Determine the (x, y) coordinate at the center of the cell enclosing the given text.  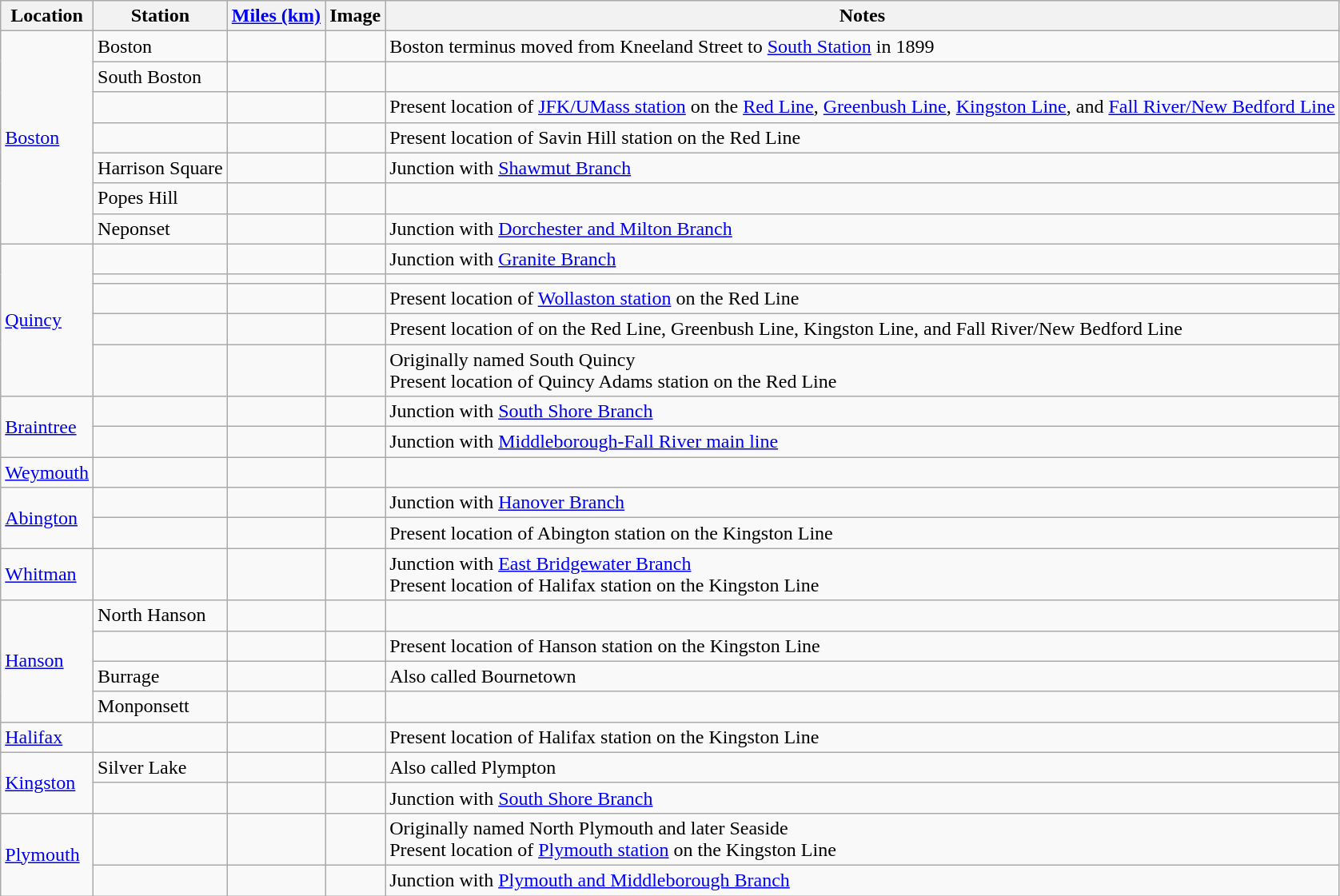
Junction with East Bridgewater BranchPresent location of Halifax station on the Kingston Line (863, 574)
Present location of Savin Hill station on the Red Line (863, 137)
Junction with Dorchester and Milton Branch (863, 229)
Present location of Abington station on the Kingston Line (863, 533)
Silver Lake (161, 767)
North Hanson (161, 615)
Braintree (47, 427)
Present location of Hanson station on the Kingston Line (863, 646)
Present location of Wollaston station on the Red Line (863, 298)
Quincy (47, 320)
Harrison Square (161, 168)
Halifax (47, 737)
Miles (km) (276, 16)
Station (161, 16)
Also called Bournetown (863, 676)
Present location of on the Red Line, Greenbush Line, Kingston Line, and Fall River/New Bedford Line (863, 329)
Burrage (161, 676)
Originally named North Plymouth and later SeasidePresent location of Plymouth station on the Kingston Line (863, 839)
Junction with Granite Branch (863, 259)
Abington (47, 518)
Neponset (161, 229)
South Boston (161, 77)
Junction with Shawmut Branch (863, 168)
Weymouth (47, 472)
Location (47, 16)
Notes (863, 16)
Hanson (47, 661)
Present location of Halifax station on the Kingston Line (863, 737)
Also called Plympton (863, 767)
Boston terminus moved from Kneeland Street to South Station in 1899 (863, 46)
Kingston (47, 783)
Whitman (47, 574)
Present location of JFK/UMass station on the Red Line, Greenbush Line, Kingston Line, and Fall River/New Bedford Line (863, 107)
Originally named South QuincyPresent location of Quincy Adams station on the Red Line (863, 369)
Junction with Middleborough-Fall River main line (863, 442)
Junction with Hanover Branch (863, 503)
Monponsett (161, 707)
Junction with Plymouth and Middleborough Branch (863, 880)
Popes Hill (161, 198)
Image (355, 16)
Plymouth (47, 854)
